Scan for the cell matching the given text and deliver its (X, Y) coordinate at center. 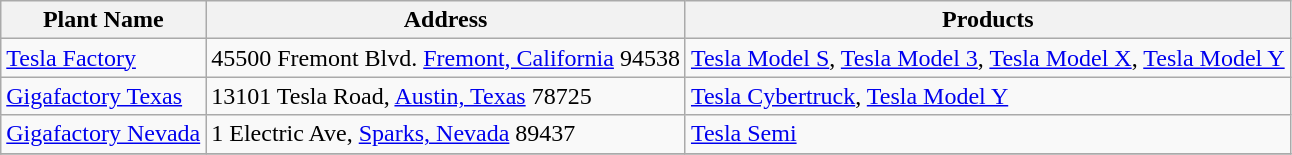
1 Electric Ave, Sparks, Nevada 89437 (446, 134)
Tesla Factory (104, 58)
Gigafactory Nevada (104, 134)
Tesla Semi (988, 134)
45500 Fremont Blvd. Fremont, California 94538 (446, 58)
Products (988, 20)
Tesla Cybertruck, Tesla Model Y (988, 96)
Address (446, 20)
Gigafactory Texas (104, 96)
Plant Name (104, 20)
Tesla Model S, Tesla Model 3, Tesla Model X, Tesla Model Y (988, 58)
13101 Tesla Road, Austin, Texas 78725 (446, 96)
